Determine the [X, Y] coordinate at the center of the cell enclosing the given text.  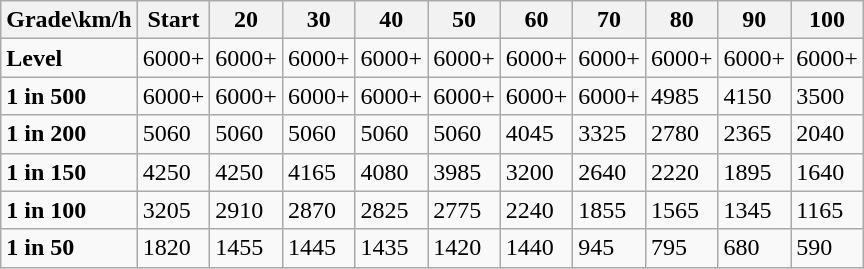
4165 [318, 172]
30 [318, 20]
60 [536, 20]
1 in 50 [69, 248]
40 [392, 20]
2365 [754, 134]
1455 [246, 248]
2040 [828, 134]
2825 [392, 210]
680 [754, 248]
3325 [610, 134]
2870 [318, 210]
1435 [392, 248]
1 in 200 [69, 134]
1 in 150 [69, 172]
2910 [246, 210]
2640 [610, 172]
Start [174, 20]
100 [828, 20]
20 [246, 20]
2780 [682, 134]
1345 [754, 210]
1 in 100 [69, 210]
1165 [828, 210]
795 [682, 248]
3200 [536, 172]
50 [464, 20]
1 in 500 [69, 96]
3500 [828, 96]
1440 [536, 248]
3205 [174, 210]
1565 [682, 210]
1420 [464, 248]
1640 [828, 172]
2775 [464, 210]
1820 [174, 248]
4045 [536, 134]
1445 [318, 248]
4150 [754, 96]
4080 [392, 172]
1895 [754, 172]
590 [828, 248]
80 [682, 20]
2240 [536, 210]
Grade\km/h [69, 20]
4985 [682, 96]
90 [754, 20]
70 [610, 20]
1855 [610, 210]
945 [610, 248]
Level [69, 58]
2220 [682, 172]
3985 [464, 172]
